Pinpoint the cell where the given text exists, returning its (X, Y) midpoint coordinate. 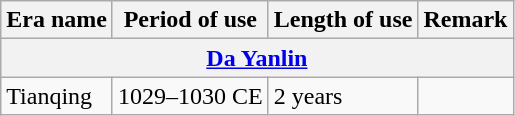
1029–1030 CE (190, 96)
Length of use (343, 20)
Remark (466, 20)
Era name (57, 20)
2 years (343, 96)
Da Yanlin (257, 58)
Tianqing (57, 96)
Period of use (190, 20)
